Capture the cell that displays the provided text and extract its [x, y] central coordinate. 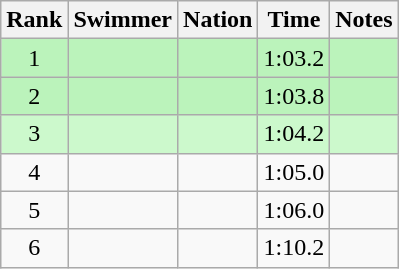
1:04.2 [294, 134]
3 [34, 134]
1:10.2 [294, 248]
2 [34, 96]
Notes [364, 20]
4 [34, 172]
Nation [218, 20]
Rank [34, 20]
1 [34, 58]
Swimmer [123, 20]
1:03.2 [294, 58]
Time [294, 20]
6 [34, 248]
5 [34, 210]
1:05.0 [294, 172]
1:03.8 [294, 96]
1:06.0 [294, 210]
